Return the (X, Y) coordinate for the center point of the cell that contains the specified text.  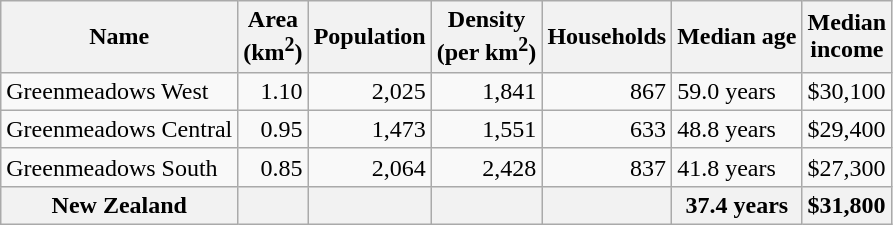
0.95 (273, 129)
$29,400 (847, 129)
37.4 years (737, 205)
41.8 years (737, 167)
Households (607, 37)
Medianincome (847, 37)
48.8 years (737, 129)
2,025 (370, 91)
867 (607, 91)
1,841 (486, 91)
Greenmeadows West (120, 91)
2,428 (486, 167)
837 (607, 167)
1.10 (273, 91)
Area(km2) (273, 37)
New Zealand (120, 205)
Density(per km2) (486, 37)
633 (607, 129)
Name (120, 37)
59.0 years (737, 91)
Median age (737, 37)
$30,100 (847, 91)
1,473 (370, 129)
$27,300 (847, 167)
2,064 (370, 167)
0.85 (273, 167)
Population (370, 37)
Greenmeadows South (120, 167)
1,551 (486, 129)
$31,800 (847, 205)
Greenmeadows Central (120, 129)
